From the cell containing the given text, extract its center point as [X, Y] coordinate. 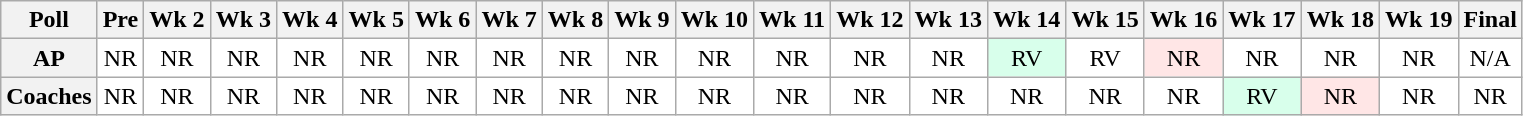
Wk 8 [575, 20]
Pre [120, 20]
Wk 16 [1183, 20]
Wk 3 [243, 20]
Wk 2 [177, 20]
Coaches [49, 96]
Wk 12 [870, 20]
N/A [1490, 58]
Final [1490, 20]
Wk 10 [714, 20]
Wk 5 [376, 20]
Poll [49, 20]
Wk 9 [642, 20]
Wk 18 [1340, 20]
Wk 17 [1262, 20]
Wk 6 [442, 20]
Wk 4 [310, 20]
Wk 14 [1026, 20]
Wk 19 [1419, 20]
Wk 7 [509, 20]
Wk 13 [948, 20]
Wk 15 [1105, 20]
AP [49, 58]
Wk 11 [792, 20]
